Determine the [X, Y] coordinate at the center of the cell enclosing the given text.  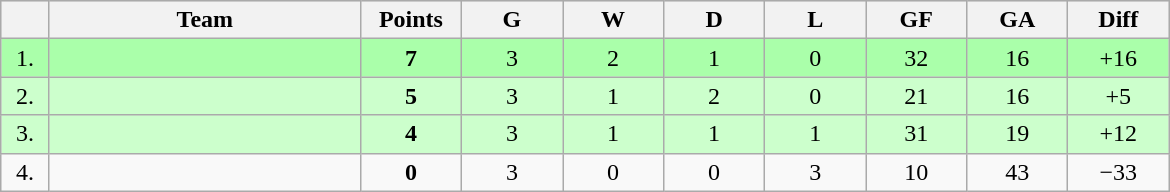
+5 [1118, 96]
4. [26, 172]
Diff [1118, 20]
+16 [1118, 58]
19 [1018, 134]
5 [410, 96]
7 [410, 58]
3. [26, 134]
4 [410, 134]
1. [26, 58]
21 [916, 96]
−33 [1118, 172]
L [816, 20]
31 [916, 134]
2. [26, 96]
GF [916, 20]
43 [1018, 172]
D [714, 20]
GA [1018, 20]
32 [916, 58]
G [512, 20]
+12 [1118, 134]
Team [204, 20]
W [612, 20]
Points [410, 20]
10 [916, 172]
